Scan for the cell matching the given text and deliver its [x, y] coordinate at center. 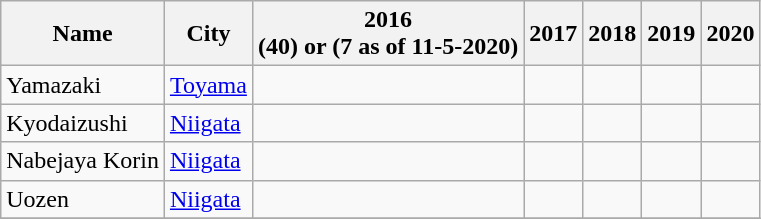
City [208, 34]
Kyodaizushi [83, 123]
Nabejaya Korin [83, 161]
2019 [672, 34]
Name [83, 34]
Toyama [208, 85]
2016(40) or (7 as of 11-5-2020) [388, 34]
Uozen [83, 199]
Yamazaki [83, 85]
2020 [730, 34]
2017 [554, 34]
2018 [612, 34]
